Return (X, Y) of the center of cell containing provided text 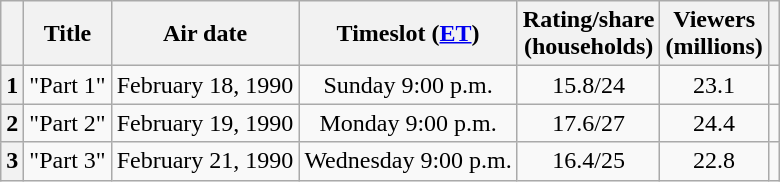
17.6/27 (588, 123)
Viewers(millions) (714, 34)
2 (12, 123)
"Part 2" (68, 123)
1 (12, 85)
February 19, 1990 (205, 123)
February 18, 1990 (205, 85)
3 (12, 161)
24.4 (714, 123)
February 21, 1990 (205, 161)
Timeslot (ET) (408, 34)
23.1 (714, 85)
15.8/24 (588, 85)
Title (68, 34)
Monday 9:00 p.m. (408, 123)
"Part 1" (68, 85)
16.4/25 (588, 161)
Sunday 9:00 p.m. (408, 85)
Rating/share(households) (588, 34)
"Part 3" (68, 161)
Wednesday 9:00 p.m. (408, 161)
Air date (205, 34)
22.8 (714, 161)
